Output the (x, y) coordinate of the center of the cell containing the given text.  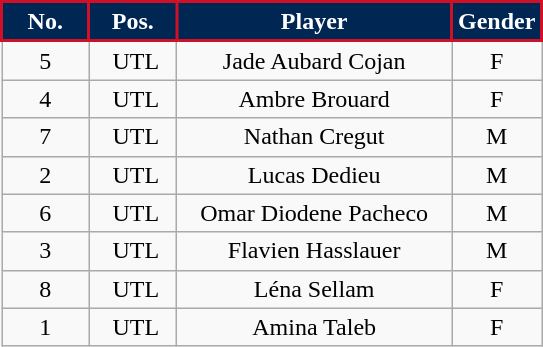
Omar Diodene Pacheco (314, 213)
4 (46, 99)
Jade Aubard Cojan (314, 60)
7 (46, 137)
2 (46, 175)
Léna Sellam (314, 289)
No. (46, 22)
8 (46, 289)
Gender (497, 22)
Lucas Dedieu (314, 175)
6 (46, 213)
Player (314, 22)
Pos. (133, 22)
Amina Taleb (314, 327)
1 (46, 327)
3 (46, 251)
Ambre Brouard (314, 99)
Nathan Cregut (314, 137)
Flavien Hasslauer (314, 251)
5 (46, 60)
